From the cell containing the given text, extract its center point as (X, Y) coordinate. 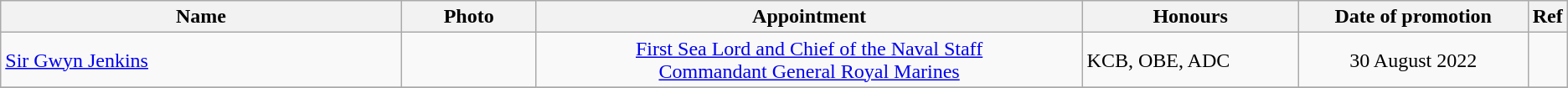
Ref (1548, 17)
First Sea Lord and Chief of the Naval Staff Commandant General Royal Marines (809, 60)
Date of promotion (1413, 17)
KCB, OBE, ADC (1190, 60)
Name (201, 17)
Honours (1190, 17)
Photo (469, 17)
Sir Gwyn Jenkins (201, 60)
30 August 2022 (1413, 60)
Appointment (809, 17)
